Return (X, Y) of the center of cell containing provided text 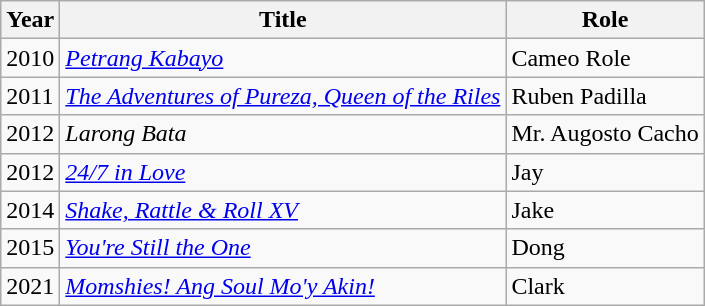
2011 (30, 96)
Jake (605, 210)
Petrang Kabayo (283, 58)
Jay (605, 172)
2014 (30, 210)
2021 (30, 286)
The Adventures of Pureza, Queen of the Riles (283, 96)
You're Still the One (283, 248)
Year (30, 20)
Momshies! Ang Soul Mo'y Akin! (283, 286)
Ruben Padilla (605, 96)
Shake, Rattle & Roll XV (283, 210)
2015 (30, 248)
2010 (30, 58)
Dong (605, 248)
Cameo Role (605, 58)
Mr. Augosto Cacho (605, 134)
Title (283, 20)
Larong Bata (283, 134)
Role (605, 20)
24/7 in Love (283, 172)
Clark (605, 286)
